Extract the [x, y] coordinate from the center of the cell holding the provided text.  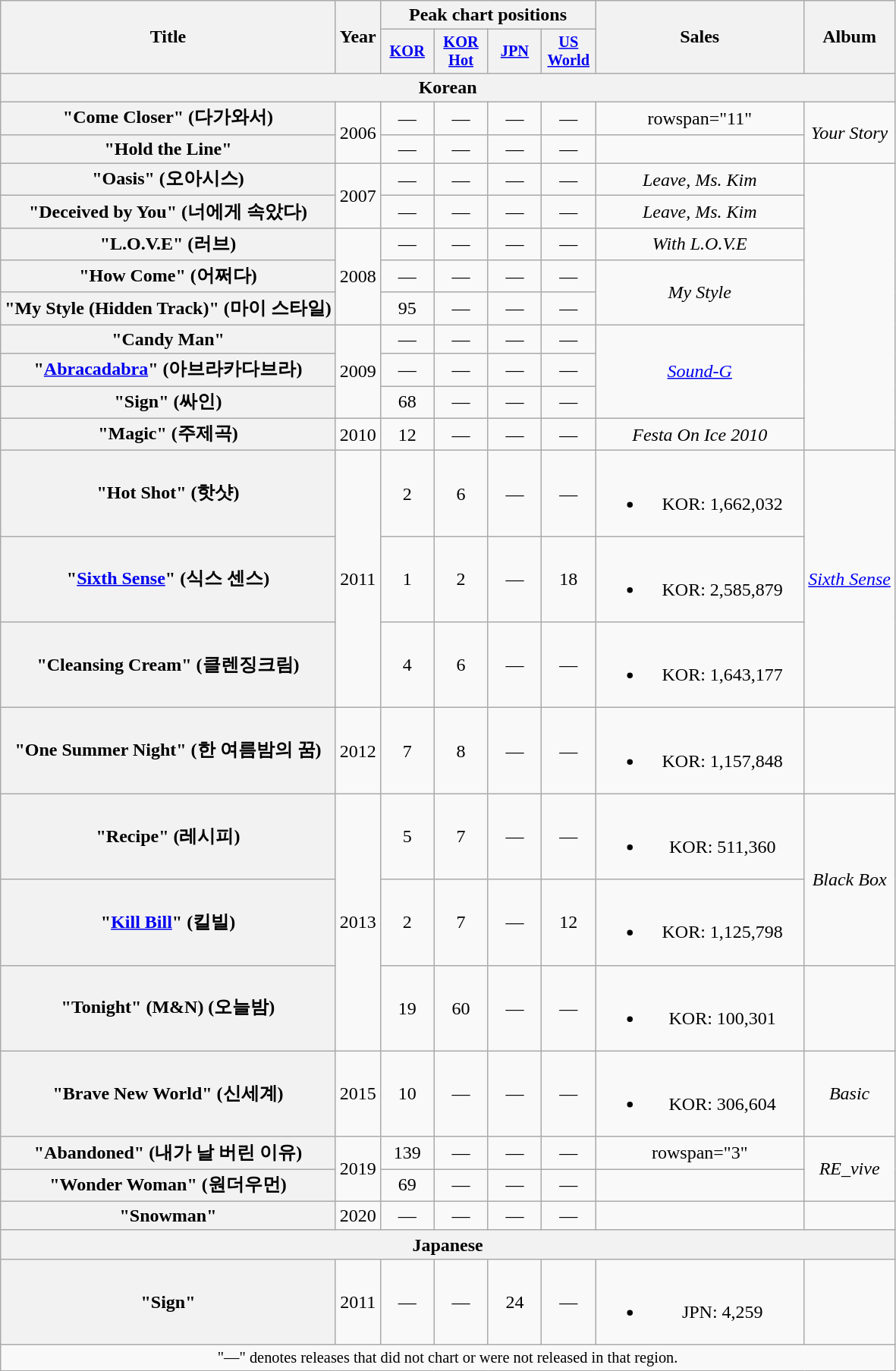
"Brave New World" (신세계) [168, 1094]
"Deceived by You" (너에게 속았다) [168, 212]
Peak chart positions [487, 15]
18 [569, 580]
Korean [448, 87]
KOR Hot [461, 52]
KOR: 1,662,032 [700, 493]
JPN [514, 52]
KOR: 511,360 [700, 836]
5 [407, 836]
"Come Closer" (다가와서) [168, 118]
2010 [358, 434]
2015 [358, 1094]
2019 [358, 1168]
"Candy Man" [168, 339]
"Tonight" (M&N) (오늘밤) [168, 1008]
rowspan="3" [700, 1153]
rowspan="11" [700, 118]
8 [461, 751]
Festa On Ice 2010 [700, 434]
KOR [407, 52]
2012 [358, 751]
Sound-G [700, 372]
KOR: 306,604 [700, 1094]
"My Style (Hidden Track)" (마이 스타일) [168, 308]
JPN: 4,259 [700, 1302]
Sales [700, 37]
"Abandoned" (내가 날 버린 이유) [168, 1153]
KOR: 2,585,879 [700, 580]
"Magic" (주제곡) [168, 434]
Sixth Sense [850, 580]
2007 [358, 196]
2006 [358, 134]
RE_vive [850, 1168]
"Hold the Line" [168, 149]
4 [407, 665]
24 [514, 1302]
60 [461, 1008]
"Sign" [168, 1302]
"Hot Shot" (핫샷) [168, 493]
KOR: 1,125,798 [700, 923]
2008 [358, 276]
"Sign" (싸인) [168, 402]
"Sixth Sense" (식스 센스) [168, 580]
KOR: 1,157,848 [700, 751]
"—" denotes releases that did not chart or were not released in that region. [448, 1358]
Basic [850, 1094]
"Abracadabra" (아브라카다브라) [168, 370]
"Kill Bill" (킬빌) [168, 923]
USWorld [569, 52]
"Snowman" [168, 1215]
"How Come" (어쩌다) [168, 276]
"One Summer Night" (한 여름밤의 꿈) [168, 751]
Title [168, 37]
"Wonder Woman" (원더우먼) [168, 1185]
19 [407, 1008]
139 [407, 1153]
Album [850, 37]
"Recipe" (레시피) [168, 836]
KOR: 100,301 [700, 1008]
"Cleansing Cream" (클렌징크림) [168, 665]
95 [407, 308]
1 [407, 580]
2013 [358, 923]
With L.O.V.E [700, 244]
My Style [700, 293]
Japanese [448, 1244]
"L.O.V.E" (러브) [168, 244]
10 [407, 1094]
Your Story [850, 134]
68 [407, 402]
Black Box [850, 879]
KOR: 1,643,177 [700, 665]
"Oasis" (오아시스) [168, 179]
2009 [358, 372]
69 [407, 1185]
2020 [358, 1215]
Year [358, 37]
